Search for the cell housing the specified text and yield its [x, y] center coordinate. 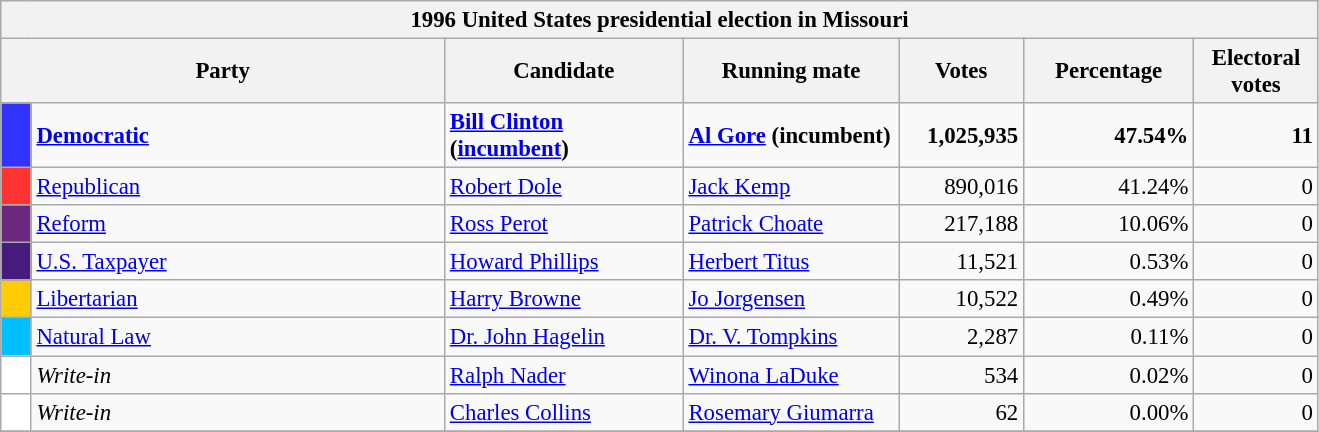
2,287 [962, 337]
Percentage [1109, 72]
Herbert Titus [791, 262]
0.00% [1109, 412]
890,016 [962, 187]
Jo Jorgensen [791, 299]
0.49% [1109, 299]
1,025,935 [962, 136]
Al Gore (incumbent) [791, 136]
Reform [238, 224]
0.11% [1109, 337]
Howard Phillips [564, 262]
10,522 [962, 299]
Rosemary Giumarra [791, 412]
47.54% [1109, 136]
Winona LaDuke [791, 375]
534 [962, 375]
Robert Dole [564, 187]
Libertarian [238, 299]
217,188 [962, 224]
0.02% [1109, 375]
41.24% [1109, 187]
Republican [238, 187]
Natural Law [238, 337]
Democratic [238, 136]
Bill Clinton (incumbent) [564, 136]
Ralph Nader [564, 375]
Dr. John Hagelin [564, 337]
Party [223, 72]
11 [1256, 136]
62 [962, 412]
Charles Collins [564, 412]
Electoral votes [1256, 72]
0.53% [1109, 262]
Running mate [791, 72]
Dr. V. Tompkins [791, 337]
Candidate [564, 72]
1996 United States presidential election in Missouri [660, 20]
10.06% [1109, 224]
U.S. Taxpayer [238, 262]
Patrick Choate [791, 224]
Harry Browne [564, 299]
Jack Kemp [791, 187]
Ross Perot [564, 224]
11,521 [962, 262]
Votes [962, 72]
